For the text-containing cell, return its midpoint in (x, y) coordinate format. 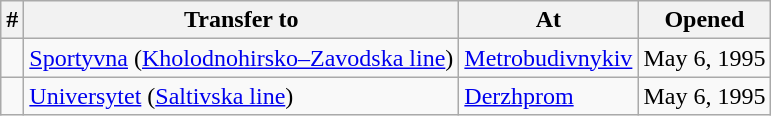
At (548, 20)
Universytet (Saltivska line) (242, 96)
# (12, 20)
Derzhprom (548, 96)
Sportyvna (Kholodnohirsko–Zavodska line) (242, 58)
Metrobudivnykiv (548, 58)
Opened (704, 20)
Transfer to (242, 20)
